Output the [x, y] coordinate of the center of the cell containing the given text.  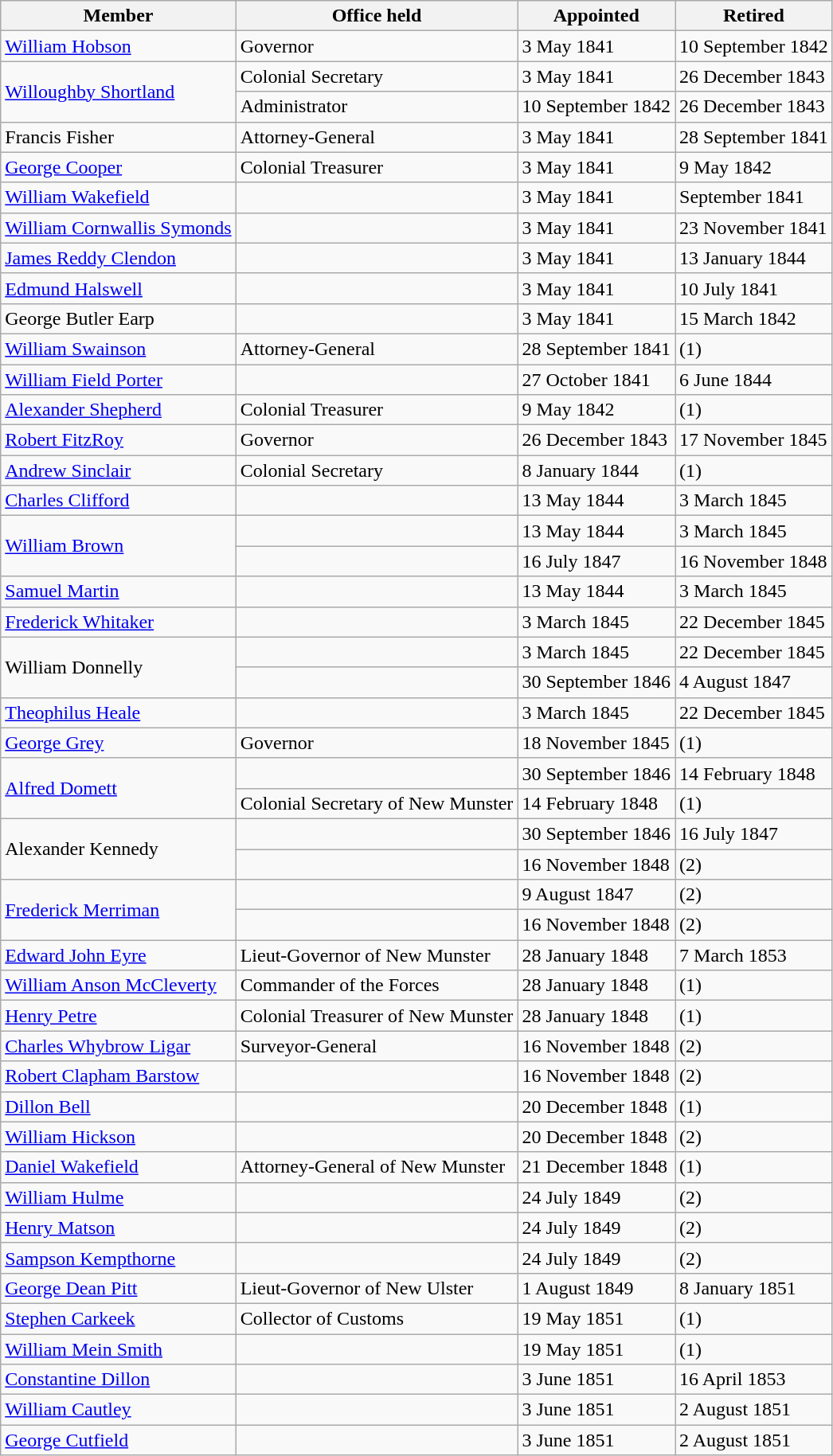
15 March 1842 [754, 318]
George Butler Earp [118, 318]
Alexander Shepherd [118, 410]
William Anson McCleverty [118, 986]
Administrator [377, 107]
Surveyor-General [377, 1046]
Collector of Customs [377, 1318]
23 November 1841 [754, 228]
Samuel Martin [118, 591]
Colonial Secretary of New Munster [377, 803]
William Hulme [118, 1197]
Frederick Whitaker [118, 622]
William Donnelly [118, 667]
Charles Whybrow Ligar [118, 1046]
Andrew Sinclair [118, 470]
William Mein Smith [118, 1349]
September 1841 [754, 197]
Theophilus Heale [118, 712]
Alfred Domett [118, 788]
William Cautley [118, 1410]
Colonial Treasurer of New Munster [377, 1016]
William Brown [118, 546]
27 October 1841 [596, 380]
Commander of the Forces [377, 986]
17 November 1845 [754, 440]
George Cutfield [118, 1440]
16 April 1853 [754, 1380]
Appointed [596, 16]
William Swainson [118, 349]
Henry Petre [118, 1016]
George Grey [118, 743]
Dillon Bell [118, 1107]
21 December 1848 [596, 1167]
Constantine Dillon [118, 1380]
Stephen Carkeek [118, 1318]
Office held [377, 16]
Alexander Kennedy [118, 849]
Daniel Wakefield [118, 1167]
William Hobson [118, 46]
Member [118, 16]
Lieut-Governor of New Ulster [377, 1288]
James Reddy Clendon [118, 258]
Attorney-General of New Munster [377, 1167]
Retired [754, 16]
William Field Porter [118, 380]
7 March 1853 [754, 955]
William Wakefield [118, 197]
10 July 1841 [754, 288]
George Cooper [118, 167]
6 June 1844 [754, 380]
Edmund Halswell [118, 288]
Willoughby Shortland [118, 92]
18 November 1845 [596, 743]
13 January 1844 [754, 258]
1 August 1849 [596, 1288]
George Dean Pitt [118, 1288]
Henry Matson [118, 1228]
Robert Clapham Barstow [118, 1076]
9 August 1847 [596, 895]
Frederick Merriman [118, 910]
8 January 1851 [754, 1288]
Charles Clifford [118, 501]
Robert FitzRoy [118, 440]
Lieut-Governor of New Munster [377, 955]
Francis Fisher [118, 137]
William Hickson [118, 1137]
8 January 1844 [596, 470]
Sampson Kempthorne [118, 1258]
4 August 1847 [754, 682]
William Cornwallis Symonds [118, 228]
Edward John Eyre [118, 955]
